Identify which cell holds the provided text, then report its [X, Y] central coordinate. 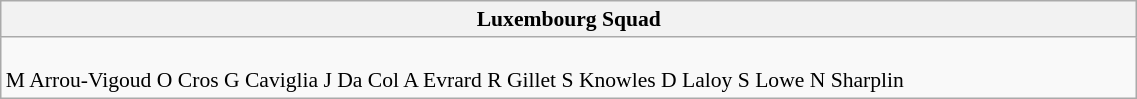
M Arrou-Vigoud O Cros G Caviglia J Da Col A Evrard R Gillet S Knowles D Laloy S Lowe N Sharplin [569, 68]
Luxembourg Squad [569, 19]
